Scan for the cell matching the given text and deliver its (x, y) coordinate at center. 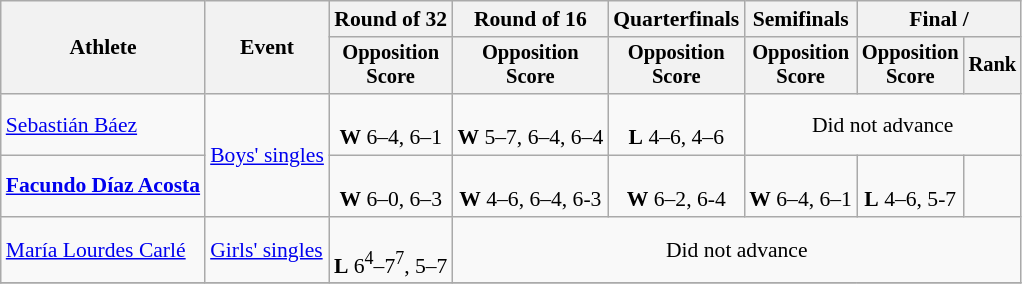
Athlete (103, 48)
W 4–6, 6–4, 6-3 (530, 186)
Rank (993, 66)
Facundo Díaz Acosta (103, 186)
L 64–77, 5–7 (390, 250)
W 5–7, 6–4, 6–4 (530, 124)
Boys' singles (267, 155)
W 6–0, 6–3 (390, 186)
L 4–6, 5-7 (910, 186)
Semifinals (800, 19)
W 6–2, 6-4 (676, 186)
Round of 32 (390, 19)
María Lourdes Carlé (103, 250)
Round of 16 (530, 19)
Quarterfinals (676, 19)
Event (267, 48)
Final / (939, 19)
L 4–6, 4–6 (676, 124)
Girls' singles (267, 250)
Sebastián Báez (103, 124)
